Return the (X, Y) coordinate for the center point of the cell that contains the specified text.  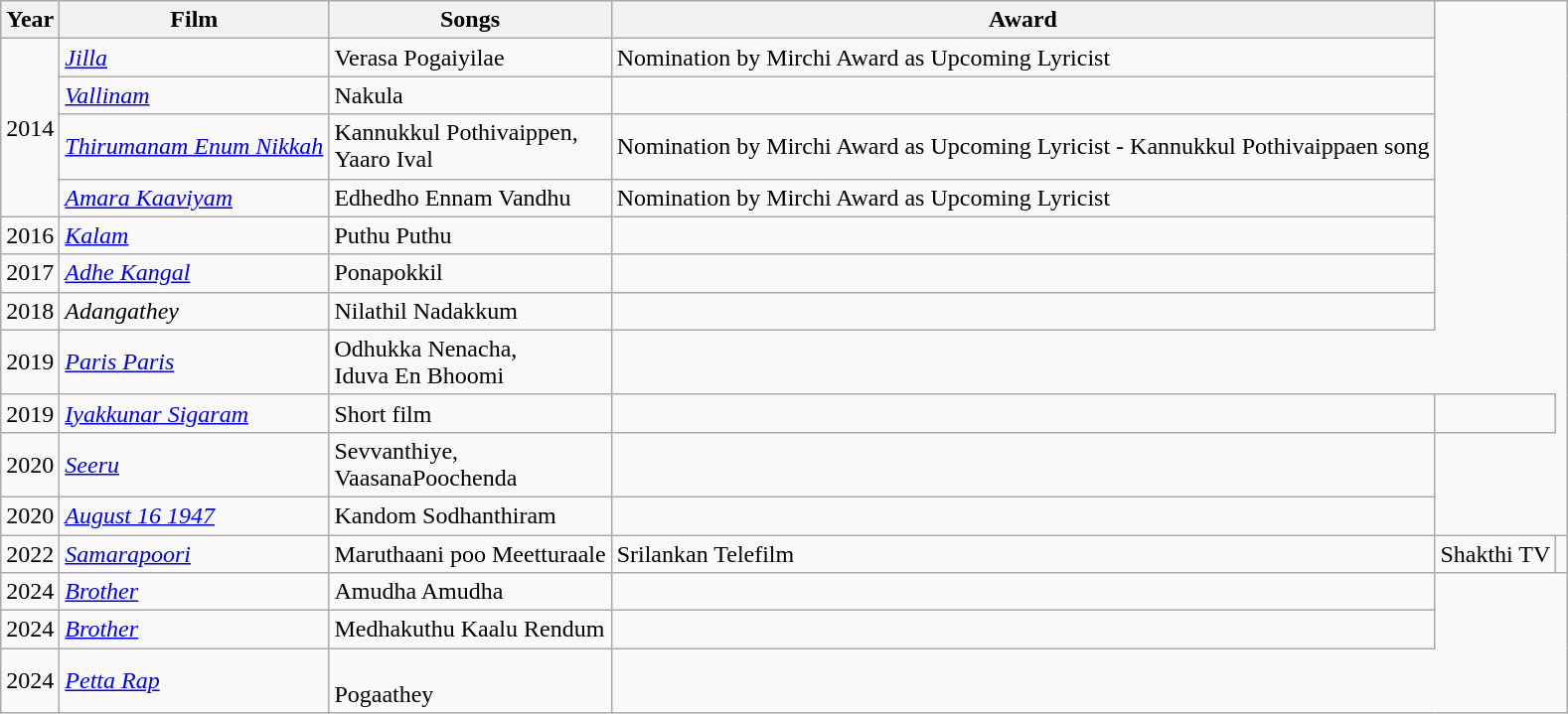
2018 (30, 311)
Songs (470, 20)
Award (1023, 20)
Pogaathey (470, 681)
Odhukka Nenacha,Iduva En Bhoomi (470, 361)
Thirumanam Enum Nikkah (195, 147)
Medhakuthu Kaalu Rendum (470, 630)
2022 (30, 553)
Samarapoori (195, 553)
Seeru (195, 465)
Adangathey (195, 311)
Film (195, 20)
Shakthi TV (1495, 553)
Vallinam (195, 95)
Kandom Sodhanthiram (470, 515)
Sevvanthiye, VaasanaPoochenda (470, 465)
Verasa Pogaiyilae (470, 58)
Kannukkul Pothivaippen, Yaaro Ival (470, 147)
Nilathil Nadakkum (470, 311)
Amudha Amudha (470, 592)
Puthu Puthu (470, 235)
2016 (30, 235)
Amara Kaaviyam (195, 198)
Year (30, 20)
Paris Paris (195, 361)
Jilla (195, 58)
Short film (470, 413)
Petta Rap (195, 681)
Iyakkunar Sigaram (195, 413)
Srilankan Telefilm (1023, 553)
2017 (30, 273)
2014 (30, 127)
Adhe Kangal (195, 273)
Kalam (195, 235)
Ponapokkil (470, 273)
August 16 1947 (195, 515)
Maruthaani poo Meetturaale (470, 553)
Nakula (470, 95)
Nomination by Mirchi Award as Upcoming Lyricist - Kannukkul Pothivaippaen song (1023, 147)
Edhedho Ennam Vandhu (470, 198)
